Identify which cell holds the provided text, then report its (x, y) central coordinate. 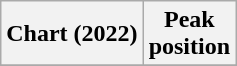
Peak position (189, 34)
Chart (2022) (72, 34)
